For the text-containing cell, return its midpoint in [x, y] coordinate format. 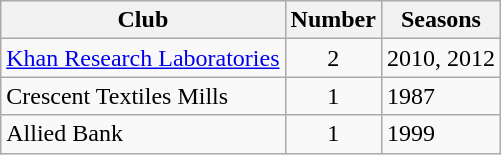
2010, 2012 [440, 58]
1987 [440, 96]
Seasons [440, 20]
Allied Bank [143, 134]
Khan Research Laboratories [143, 58]
Crescent Textiles Mills [143, 96]
1999 [440, 134]
Number [333, 20]
2 [333, 58]
Club [143, 20]
